Extract the [x, y] coordinate from the center of the cell holding the provided text.  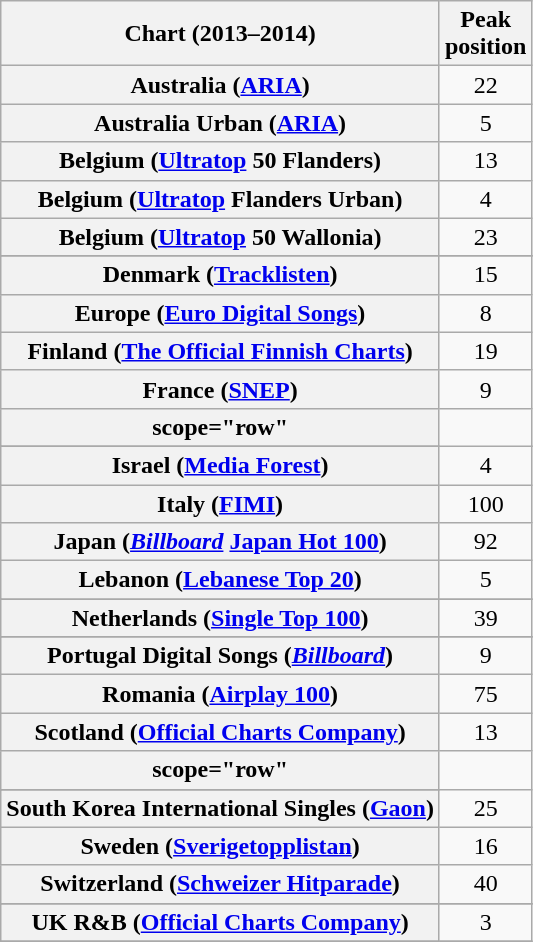
France (SNEP) [220, 389]
Europe (Euro Digital Songs) [220, 313]
Chart (2013–2014) [220, 34]
UK R&B (Official Charts Company) [220, 922]
92 [485, 542]
Portugal Digital Songs (Billboard) [220, 656]
100 [485, 503]
Israel (Media Forest) [220, 465]
8 [485, 313]
Romania (Airplay 100) [220, 694]
15 [485, 275]
Japan (Billboard Japan Hot 100) [220, 542]
Belgium (Ultratop 50 Wallonia) [220, 237]
Belgium (Ultratop 50 Flanders) [220, 161]
Finland (The Official Finnish Charts) [220, 351]
Sweden (Sverigetopplistan) [220, 846]
19 [485, 351]
25 [485, 808]
South Korea International Singles (Gaon) [220, 808]
Belgium (Ultratop Flanders Urban) [220, 199]
22 [485, 85]
3 [485, 922]
Peakposition [485, 34]
40 [485, 884]
Netherlands (Single Top 100) [220, 618]
Australia (ARIA) [220, 85]
Italy (FIMI) [220, 503]
Lebanon (Lebanese Top 20) [220, 580]
Australia Urban (ARIA) [220, 123]
23 [485, 237]
Scotland (Official Charts Company) [220, 732]
16 [485, 846]
Switzerland (Schweizer Hitparade) [220, 884]
Denmark (Tracklisten) [220, 275]
39 [485, 618]
75 [485, 694]
